Output the (X, Y) coordinate of the center of the cell containing the given text.  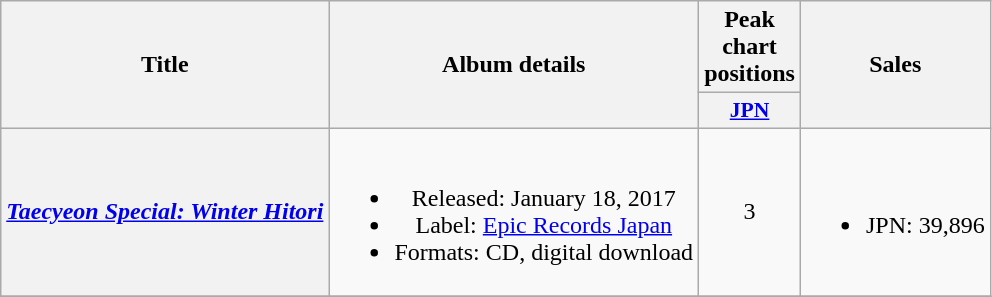
JPN (750, 111)
Title (165, 65)
Released: January 18, 2017Label: Epic Records JapanFormats: CD, digital download (514, 212)
3 (750, 212)
Album details (514, 65)
JPN: 39,896 (895, 212)
Peak chart positions (750, 47)
Taecyeon Special: Winter Hitori (165, 212)
Sales (895, 65)
